Scan for the cell matching the given text and deliver its (X, Y) coordinate at center. 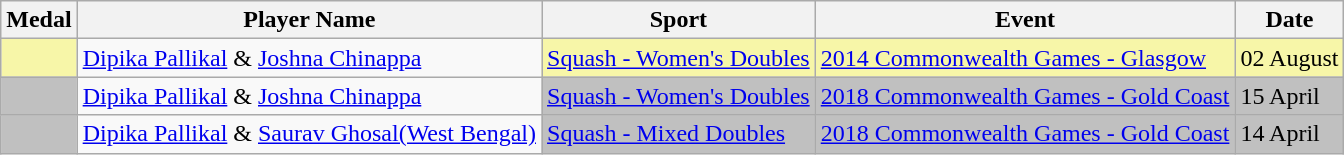
Date (1290, 20)
Sport (679, 20)
Medal (39, 20)
14 April (1290, 134)
Dipika Pallikal & Saurav Ghosal(West Bengal) (309, 134)
15 April (1290, 96)
02 August (1290, 58)
Squash - Mixed Doubles (679, 134)
Player Name (309, 20)
Event (1025, 20)
2014 Commonwealth Games - Glasgow (1025, 58)
